Scan for the cell matching the given text and deliver its (X, Y) coordinate at center. 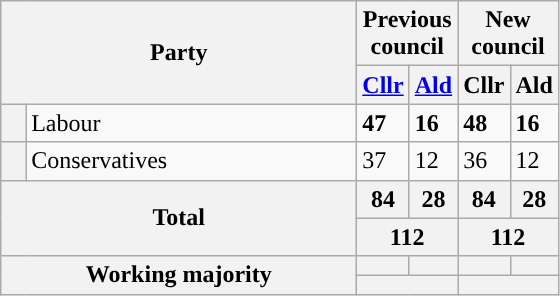
Total (179, 218)
Party (179, 52)
Conservatives (192, 161)
36 (484, 161)
New council (508, 34)
Labour (192, 123)
Previous council (408, 34)
Working majority (179, 275)
37 (383, 161)
48 (484, 123)
47 (383, 123)
